Identify which cell holds the provided text, then report its (x, y) central coordinate. 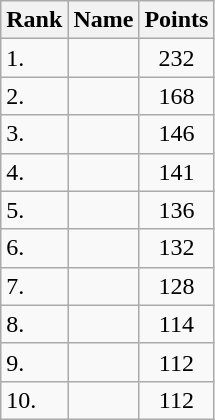
232 (176, 58)
168 (176, 96)
3. (34, 134)
6. (34, 248)
7. (34, 286)
136 (176, 210)
5. (34, 210)
128 (176, 286)
1. (34, 58)
2. (34, 96)
132 (176, 248)
141 (176, 172)
146 (176, 134)
10. (34, 400)
Name (104, 20)
Rank (34, 20)
8. (34, 324)
114 (176, 324)
Points (176, 20)
4. (34, 172)
9. (34, 362)
